Locate the cell with the specified text and output its (x, y) center coordinate. 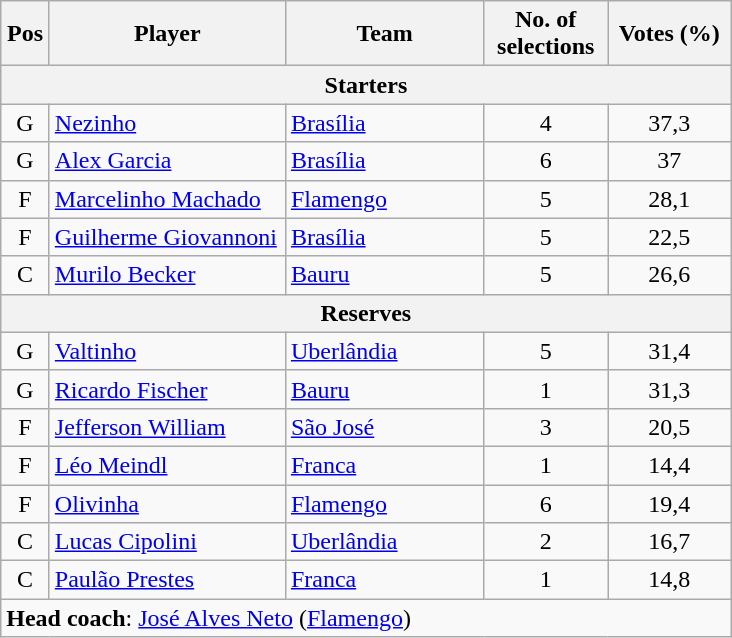
No. of selections (546, 34)
2 (546, 542)
14,4 (670, 465)
Reserves (366, 313)
Votes (%) (670, 34)
31,4 (670, 351)
Player (167, 34)
São José (384, 427)
Starters (366, 85)
Léo Meindl (167, 465)
14,8 (670, 580)
Paulão Prestes (167, 580)
Pos (26, 34)
19,4 (670, 503)
31,3 (670, 389)
Guilherme Giovannoni (167, 237)
22,5 (670, 237)
Lucas Cipolini (167, 542)
28,1 (670, 199)
20,5 (670, 427)
16,7 (670, 542)
37,3 (670, 123)
Team (384, 34)
26,6 (670, 275)
Ricardo Fischer (167, 389)
Murilo Becker (167, 275)
4 (546, 123)
Head coach: José Alves Neto (Flamengo) (366, 618)
3 (546, 427)
Valtinho (167, 351)
Marcelinho Machado (167, 199)
Olivinha (167, 503)
Nezinho (167, 123)
Alex Garcia (167, 161)
Jefferson William (167, 427)
37 (670, 161)
